Detect which cell encompasses the target text, then output its [X, Y] center coordinate. 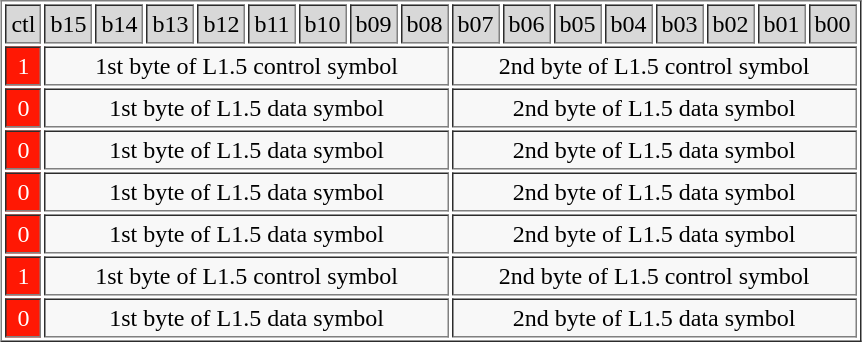
ctl [23, 24]
b02 [731, 24]
b05 [578, 24]
b07 [476, 24]
b09 [374, 24]
b06 [527, 24]
b00 [833, 24]
b14 [119, 24]
b11 [272, 24]
b12 [221, 24]
b03 [680, 24]
b15 [68, 24]
b10 [323, 24]
b04 [629, 24]
b08 [425, 24]
b01 [782, 24]
b13 [170, 24]
